Extract the (x, y) coordinate from the center of the cell holding the provided text.  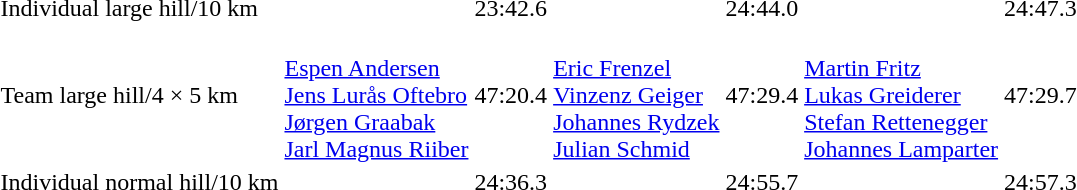
47:29.4 (762, 95)
Espen AndersenJens Lurås OftebroJørgen GraabakJarl Magnus Riiber (376, 95)
Martin FritzLukas GreidererStefan RetteneggerJohannes Lamparter (902, 95)
Eric FrenzelVinzenz GeigerJohannes RydzekJulian Schmid (636, 95)
47:20.4 (511, 95)
